Provide the (X, Y) coordinate of the cell's center where the given text is located.  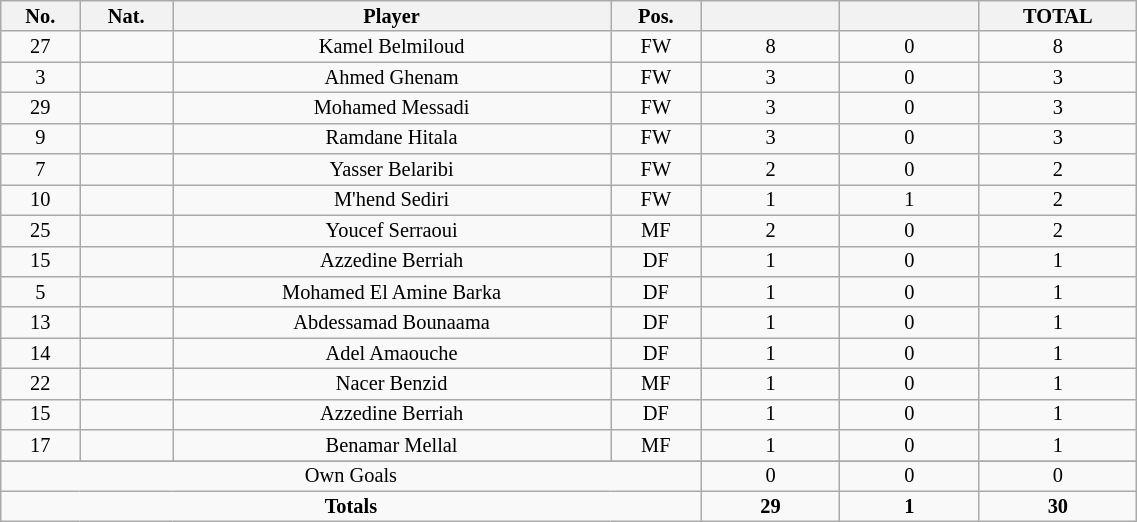
25 (40, 230)
Benamar Mellal (392, 446)
9 (40, 138)
Abdessamad Bounaama (392, 322)
Player (392, 16)
M'hend Sediri (392, 200)
27 (40, 46)
Mohamed Messadi (392, 108)
17 (40, 446)
Nat. (126, 16)
TOTAL (1058, 16)
10 (40, 200)
Youcef Serraoui (392, 230)
Ramdane Hitala (392, 138)
Ahmed Ghenam (392, 78)
No. (40, 16)
Own Goals (351, 476)
14 (40, 354)
5 (40, 292)
Adel Amaouche (392, 354)
Mohamed El Amine Barka (392, 292)
30 (1058, 506)
22 (40, 384)
Pos. (656, 16)
Nacer Benzid (392, 384)
7 (40, 170)
Totals (351, 506)
Kamel Belmiloud (392, 46)
Yasser Belaribi (392, 170)
13 (40, 322)
